Search for the cell housing the specified text and yield its (x, y) center coordinate. 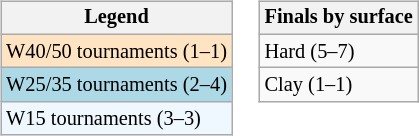
Legend (116, 18)
Clay (1–1) (339, 85)
W40/50 tournaments (1–1) (116, 51)
Finals by surface (339, 18)
Hard (5–7) (339, 51)
W15 tournaments (3–3) (116, 119)
W25/35 tournaments (2–4) (116, 85)
